Determine the [x, y] coordinate at the center of the cell enclosing the given text.  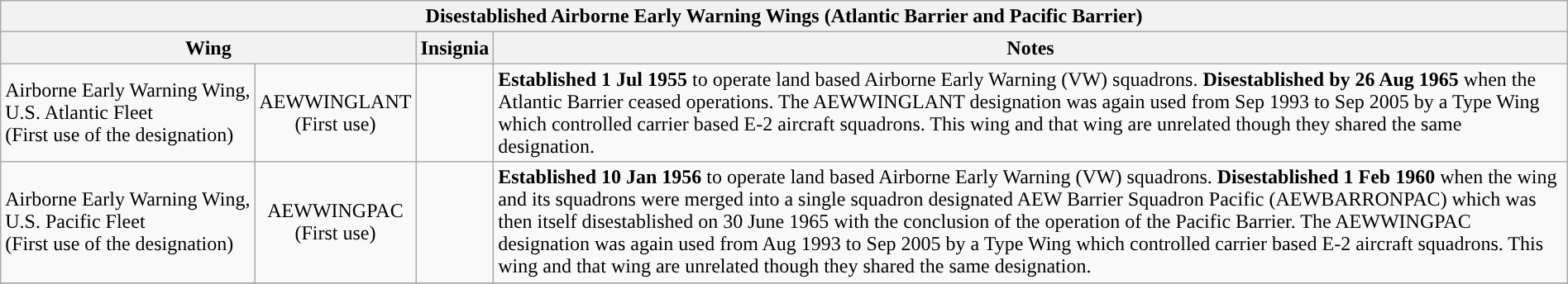
Insignia [455, 48]
Disestablished Airborne Early Warning Wings (Atlantic Barrier and Pacific Barrier) [784, 17]
Airborne Early Warning Wing,U.S. Atlantic Fleet(First use of the designation) [127, 112]
Airborne Early Warning Wing,U.S. Pacific Fleet(First use of the designation) [127, 222]
Wing [208, 48]
AEWWINGPAC(First use) [336, 222]
AEWWINGLANT(First use) [336, 112]
Notes [1030, 48]
